Locate the cell with the specified text and output its [X, Y] center coordinate. 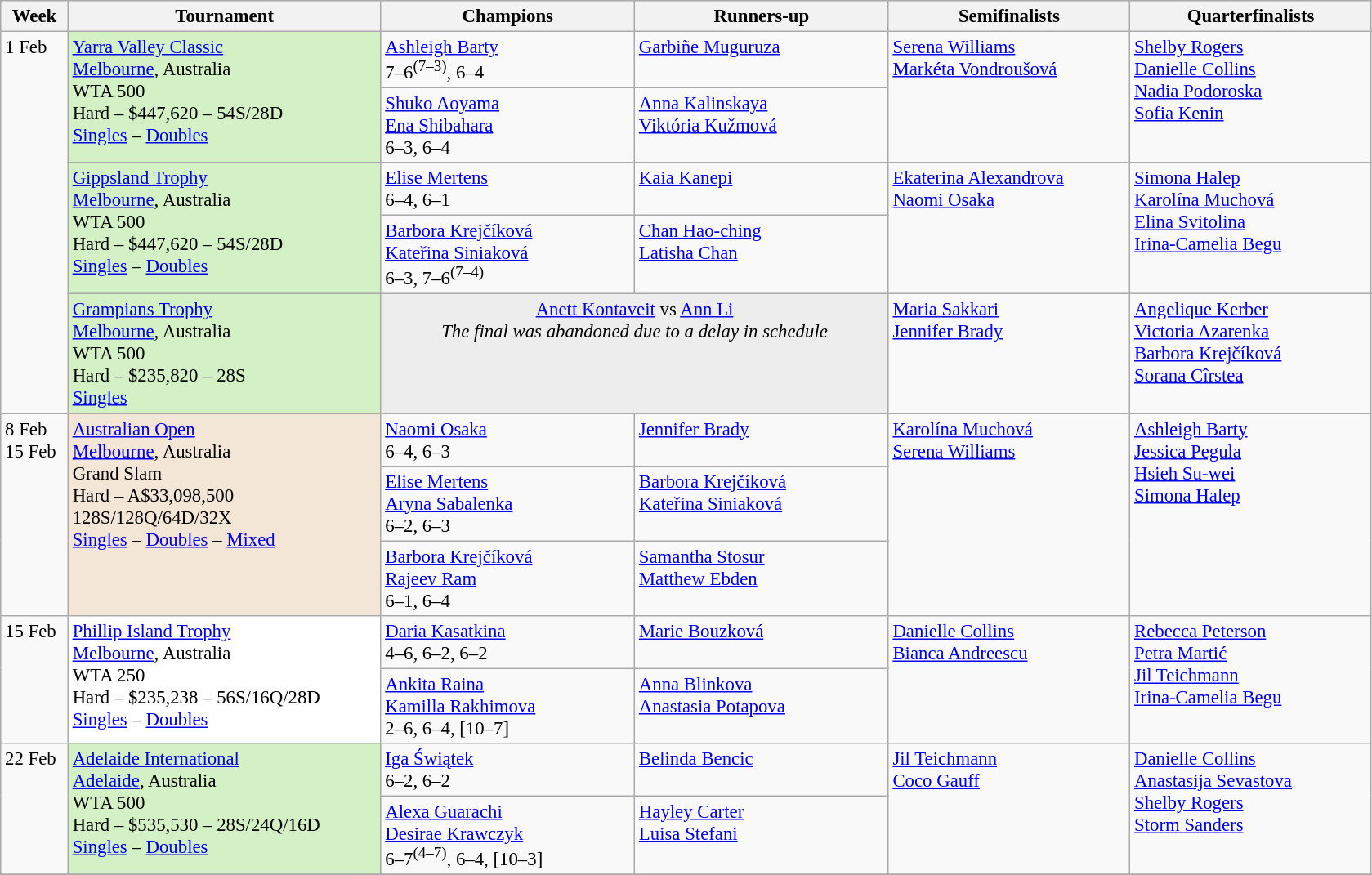
Anett Kontaveit vs Ann LiThe final was abandoned due to a delay in schedule [634, 354]
Ashleigh Barty7–6(7–3), 6–4 [508, 60]
Semifinalists [1009, 16]
Grampians Trophy Melbourne, AustraliaWTA 500Hard – $235,820 – 28S Singles [224, 354]
Gippsland Trophy Melbourne, AustraliaWTA 500Hard – $447,620 – 54S/28D Singles – Doubles [224, 229]
Chan Hao-ching Latisha Chan [762, 255]
Runners-up [762, 16]
Naomi Osaka 6–4, 6–3 [508, 440]
Serena Williams Markéta Vondroušová [1009, 98]
Week [34, 16]
Australian Open Melbourne, AustraliaGrand SlamHard – A$33,098,500 128S/128Q/64D/32X Singles – Doubles – Mixed [224, 515]
Shelby Rogers Danielle Collins Nadia Podoroska Sofia Kenin [1251, 98]
Simona Halep Karolína Muchová Elina Svitolina Irina-Camelia Begu [1251, 229]
Belinda Bencic [762, 770]
Danielle Collins Anastasija Sevastova Shelby Rogers Storm Sanders [1251, 809]
Phillip Island Trophy Melbourne, AustraliaWTA 250Hard – $235,238 – 56S/16Q/28D Singles – Doubles [224, 679]
Daria Kasatkina 4–6, 6–2, 6–2 [508, 642]
Hayley Carter Luisa Stefani [762, 835]
Jennifer Brady [762, 440]
Quarterfinalists [1251, 16]
Danielle Collins Bianca Andreescu [1009, 679]
Jil Teichmann Coco Gauff [1009, 809]
Rebecca Peterson Petra Martić Jil Teichmann Irina-Camelia Begu [1251, 679]
Yarra Valley Classic Melbourne, AustraliaWTA 500Hard – $447,620 – 54S/28D Singles – Doubles [224, 98]
Ankita Raina Kamilla Rakhimova 2–6, 6–4, [10–7] [508, 706]
Garbiñe Muguruza [762, 60]
Barbora Krejčíková Kateřina Siniaková 6–3, 7–6(7–4) [508, 255]
Kaia Kanepi [762, 190]
Tournament [224, 16]
Marie Bouzková [762, 642]
Barbora Krejčíková Kateřina Siniaková [762, 503]
Anna Kalinskaya Viktória Kužmová [762, 126]
Alexa Guarachi Desirae Krawczyk 6–7(4–7), 6–4, [10–3] [508, 835]
Adelaide International Adelaide, AustraliaWTA 500Hard – $535,530 – 28S/24Q/16D Singles – Doubles [224, 809]
Shuko Aoyama Ena Shibahara 6–3, 6–4 [508, 126]
22 Feb [34, 809]
Angelique Kerber Victoria Azarenka Barbora Krejčíková Sorana Cîrstea [1251, 354]
Ekaterina Alexandrova Naomi Osaka [1009, 229]
8 Feb 15 Feb [34, 515]
Elise Mertens 6–4, 6–1 [508, 190]
Ashleigh Barty Jessica Pegula Hsieh Su-wei Simona Halep [1251, 515]
Karolína Muchová Serena Williams [1009, 515]
15 Feb [34, 679]
Iga Świątek 6–2, 6–2 [508, 770]
Maria Sakkari Jennifer Brady [1009, 354]
Elise Mertens Aryna Sabalenka 6–2, 6–3 [508, 503]
Champions [508, 16]
Barbora Krejčíková Rajeev Ram 6–1, 6–4 [508, 578]
Samantha Stosur Matthew Ebden [762, 578]
Anna Blinkova Anastasia Potapova [762, 706]
1 Feb [34, 222]
